From the cell containing the given text, extract its center point as [x, y] coordinate. 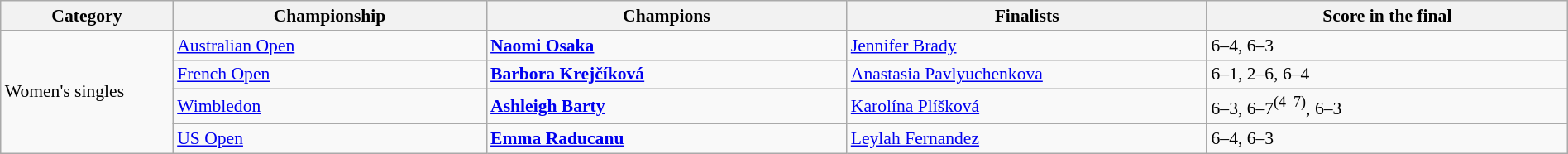
Women's singles [87, 92]
Australian Open [329, 46]
Wimbledon [329, 106]
6–3, 6–7(4–7), 6–3 [1387, 106]
French Open [329, 75]
Finalists [1027, 16]
Jennifer Brady [1027, 46]
Karolína Plíšková [1027, 106]
Ashleigh Barty [667, 106]
Leylah Fernandez [1027, 138]
Score in the final [1387, 16]
6–1, 2–6, 6–4 [1387, 75]
Barbora Krejčíková [667, 75]
Category [87, 16]
Emma Raducanu [667, 138]
Champions [667, 16]
Naomi Osaka [667, 46]
Championship [329, 16]
Anastasia Pavlyuchenkova [1027, 75]
US Open [329, 138]
